Pinpoint the cell where the given text exists, returning its [X, Y] midpoint coordinate. 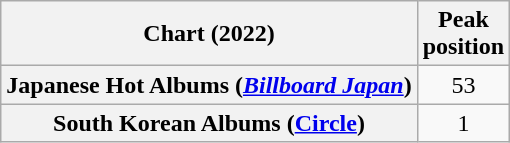
53 [463, 85]
Japanese Hot Albums (Billboard Japan) [209, 85]
Peakposition [463, 34]
South Korean Albums (Circle) [209, 123]
Chart (2022) [209, 34]
1 [463, 123]
